Locate the cell with the specified text and output its [X, Y] center coordinate. 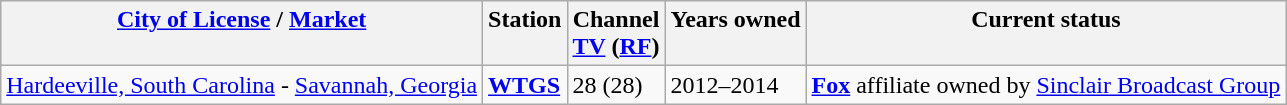
ChannelTV (RF) [616, 34]
City of License / Market [242, 34]
2012–2014 [736, 85]
Years owned [736, 34]
WTGS [525, 85]
Station [525, 34]
Current status [1046, 34]
Hardeeville, South Carolina - Savannah, Georgia [242, 85]
Fox affiliate owned by Sinclair Broadcast Group [1046, 85]
28 (28) [616, 85]
